Locate the cell with the specified text and output its [x, y] center coordinate. 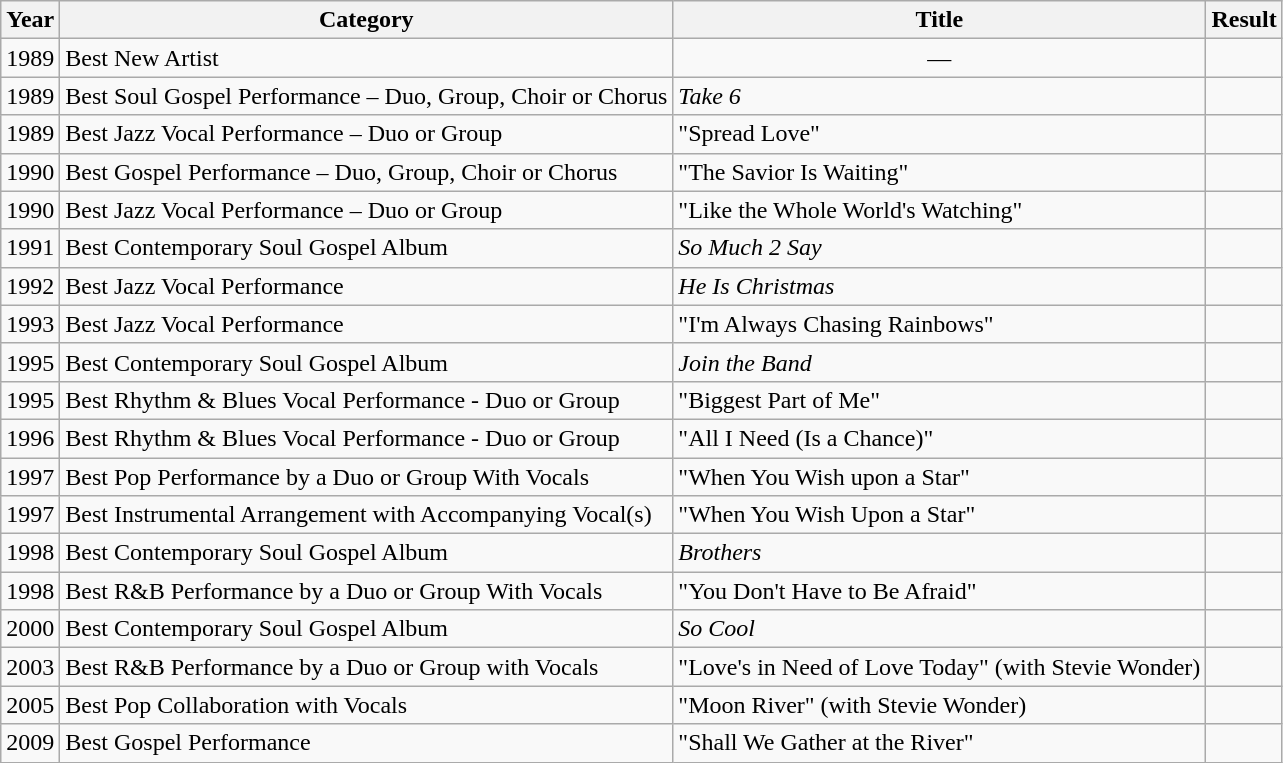
Result [1244, 20]
Best R&B Performance by a Duo or Group With Vocals [366, 591]
Best Pop Collaboration with Vocals [366, 705]
Join the Band [940, 362]
He Is Christmas [940, 286]
Year [30, 20]
Best Gospel Performance – Duo, Group, Choir or Chorus [366, 172]
2005 [30, 705]
Best Soul Gospel Performance – Duo, Group, Choir or Chorus [366, 96]
1991 [30, 248]
Best New Artist [366, 58]
"Biggest Part of Me" [940, 400]
Brothers [940, 553]
Best Gospel Performance [366, 743]
"Spread Love" [940, 134]
"Moon River" (with Stevie Wonder) [940, 705]
"I'm Always Chasing Rainbows" [940, 324]
2000 [30, 629]
Category [366, 20]
"When You Wish upon a Star" [940, 477]
"All I Need (Is a Chance)" [940, 438]
Best Instrumental Arrangement with Accompanying Vocal(s) [366, 515]
"Love's in Need of Love Today" (with Stevie Wonder) [940, 667]
— [940, 58]
"You Don't Have to Be Afraid" [940, 591]
1992 [30, 286]
So Cool [940, 629]
Take 6 [940, 96]
2003 [30, 667]
Best R&B Performance by a Duo or Group with Vocals [366, 667]
2009 [30, 743]
1993 [30, 324]
Best Pop Performance by a Duo or Group With Vocals [366, 477]
1996 [30, 438]
"Shall We Gather at the River" [940, 743]
Title [940, 20]
"When You Wish Upon a Star" [940, 515]
"Like the Whole World's Watching" [940, 210]
So Much 2 Say [940, 248]
"The Savior Is Waiting" [940, 172]
